Locate the cell with the specified text and output its [x, y] center coordinate. 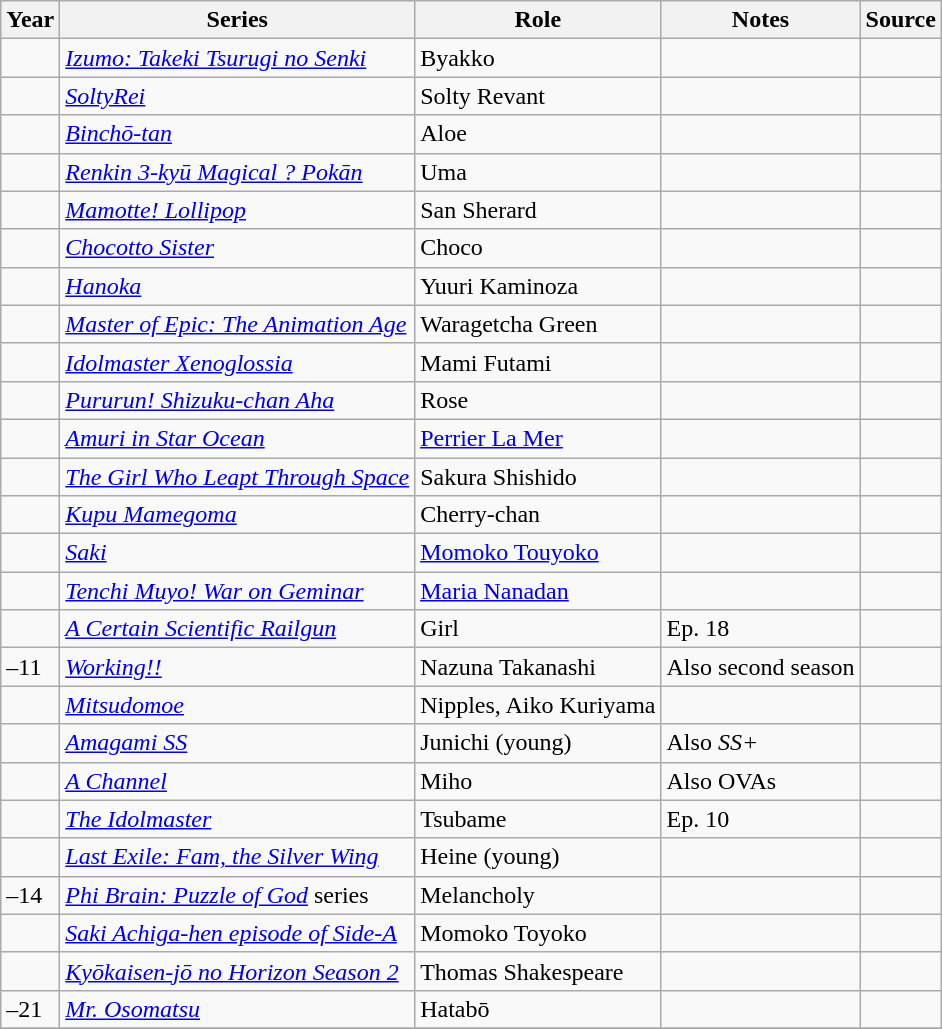
Series [238, 20]
Rose [538, 400]
Heine (young) [538, 857]
Solty Revant [538, 96]
Last Exile: Fam, the Silver Wing [238, 857]
Choco [538, 248]
Role [538, 20]
Byakko [538, 58]
Master of Epic: The Animation Age [238, 324]
Source [900, 20]
Saki Achiga-hen episode of Side-A [238, 933]
Also OVAs [760, 781]
Nipples, Aiko Kuriyama [538, 705]
Pururun! Shizuku-chan Aha [238, 400]
Renkin 3-kyū Magical ? Pokān [238, 172]
Also SS+ [760, 743]
The Girl Who Leapt Through Space [238, 477]
–14 [30, 895]
Kyōkaisen-jō no Horizon Season 2 [238, 971]
Nazuna Takanashi [538, 667]
Idolmaster Xenoglossia [238, 362]
–11 [30, 667]
Hatabō [538, 1009]
Amuri in Star Ocean [238, 438]
Mr. Osomatsu [238, 1009]
A Channel [238, 781]
Waragetcha Green [538, 324]
Amagami SS [238, 743]
Saki [238, 553]
Also second season [760, 667]
Working!! [238, 667]
San Sherard [538, 210]
Momoko Toyoko [538, 933]
Chocotto Sister [238, 248]
Kupu Mamegoma [238, 515]
Notes [760, 20]
Year [30, 20]
Mamotte! Lollipop [238, 210]
Cherry-chan [538, 515]
Hanoka [238, 286]
Thomas Shakespeare [538, 971]
Mitsudomoe [238, 705]
Melancholy [538, 895]
Mami Futami [538, 362]
Perrier La Mer [538, 438]
Ep. 10 [760, 819]
Uma [538, 172]
A Certain Scientific Railgun [238, 629]
Aloe [538, 134]
Tenchi Muyo! War on Geminar [238, 591]
Phi Brain: Puzzle of God series [238, 895]
Miho [538, 781]
SoltyRei [238, 96]
Girl [538, 629]
Junichi (young) [538, 743]
Ep. 18 [760, 629]
Maria Nanadan [538, 591]
Sakura Shishido [538, 477]
Momoko Touyoko [538, 553]
–21 [30, 1009]
Binchō-tan [238, 134]
The Idolmaster [238, 819]
Izumo: Takeki Tsurugi no Senki [238, 58]
Tsubame [538, 819]
Yuuri Kaminoza [538, 286]
